For the text-containing cell, return its midpoint in [X, Y] coordinate format. 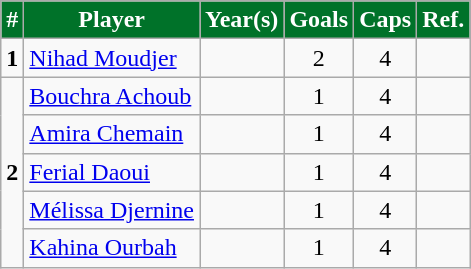
Ref. [444, 20]
Amira Chemain [112, 134]
Bouchra Achoub [112, 96]
Year(s) [242, 20]
# [12, 20]
Nihad Moudjer [112, 58]
Player [112, 20]
Mélissa Djernine [112, 210]
Caps [386, 20]
Goals [319, 20]
Ferial Daoui [112, 172]
Kahina Ourbah [112, 248]
